Pinpoint the cell where the given text exists, returning its [x, y] midpoint coordinate. 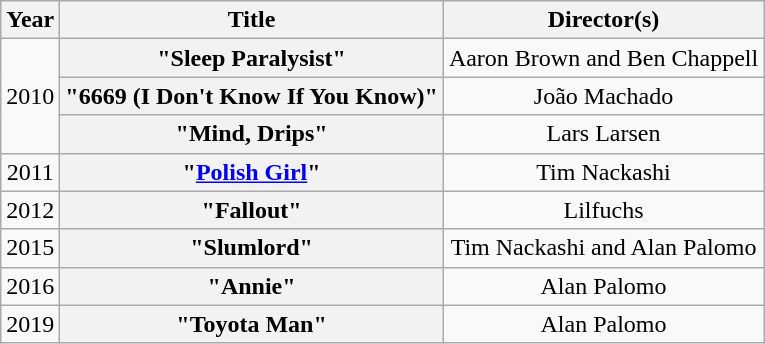
"6669 (I Don't Know If You Know)" [252, 96]
"Polish Girl" [252, 172]
2011 [30, 172]
2016 [30, 286]
"Mind, Drips" [252, 134]
"Toyota Man" [252, 324]
2015 [30, 248]
Lilfuchs [603, 210]
2010 [30, 96]
"Annie" [252, 286]
João Machado [603, 96]
Year [30, 20]
"Fallout" [252, 210]
Director(s) [603, 20]
Tim Nackashi and Alan Palomo [603, 248]
2019 [30, 324]
Title [252, 20]
Aaron Brown and Ben Chappell [603, 58]
"Slumlord" [252, 248]
2012 [30, 210]
Lars Larsen [603, 134]
"Sleep Paralysist" [252, 58]
Tim Nackashi [603, 172]
